Output the (X, Y) coordinate of the center of the cell containing the given text.  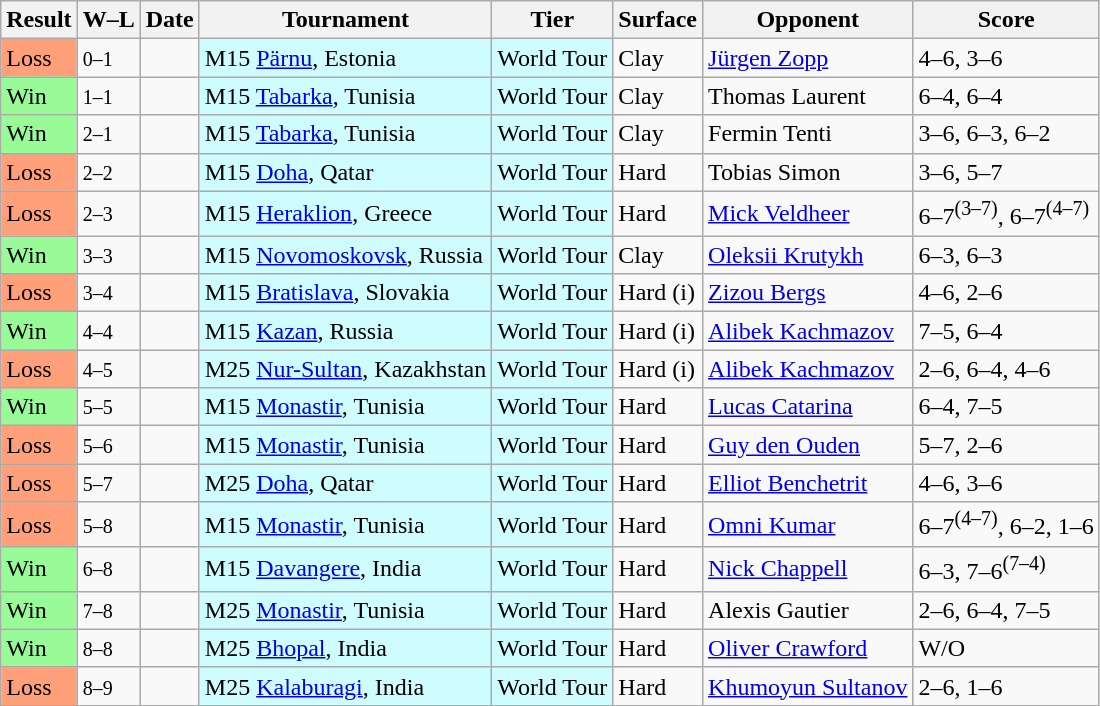
M15 Pärnu, Estonia (346, 58)
8–8 (108, 648)
Jürgen Zopp (808, 58)
Surface (658, 20)
5–6 (108, 445)
M25 Kalaburagi, India (346, 686)
8–9 (108, 686)
Guy den Ouden (808, 445)
Tobias Simon (808, 172)
Date (170, 20)
6–8 (108, 570)
Oliver Crawford (808, 648)
4–6, 2–6 (1006, 293)
2–1 (108, 134)
6–3, 7–6(7–4) (1006, 570)
M25 Bhopal, India (346, 648)
5–7 (108, 483)
Tournament (346, 20)
3–3 (108, 255)
M25 Doha, Qatar (346, 483)
M15 Doha, Qatar (346, 172)
Score (1006, 20)
Tier (552, 20)
Elliot Benchetrit (808, 483)
4–5 (108, 369)
7–8 (108, 610)
5–8 (108, 524)
Zizou Bergs (808, 293)
Mick Veldheer (808, 214)
Oleksii Krutykh (808, 255)
Fermin Tenti (808, 134)
M15 Kazan, Russia (346, 331)
2–6, 6–4, 4–6 (1006, 369)
2–2 (108, 172)
M25 Monastir, Tunisia (346, 610)
M15 Novomoskovsk, Russia (346, 255)
3–4 (108, 293)
6–7(3–7), 6–7(4–7) (1006, 214)
6–4, 6–4 (1006, 96)
2–3 (108, 214)
7–5, 6–4 (1006, 331)
Lucas Catarina (808, 407)
M15 Davangere, India (346, 570)
M15 Bratislava, Slovakia (346, 293)
5–7, 2–6 (1006, 445)
2–6, 1–6 (1006, 686)
2–6, 6–4, 7–5 (1006, 610)
M15 Heraklion, Greece (346, 214)
W–L (108, 20)
6–7(4–7), 6–2, 1–6 (1006, 524)
Khumoyun Sultanov (808, 686)
Result (39, 20)
5–5 (108, 407)
0–1 (108, 58)
Thomas Laurent (808, 96)
Omni Kumar (808, 524)
Nick Chappell (808, 570)
M25 Nur-Sultan, Kazakhstan (346, 369)
6–4, 7–5 (1006, 407)
4–4 (108, 331)
W/O (1006, 648)
Opponent (808, 20)
6–3, 6–3 (1006, 255)
1–1 (108, 96)
Alexis Gautier (808, 610)
3–6, 5–7 (1006, 172)
3–6, 6–3, 6–2 (1006, 134)
